Scan for the cell matching the given text and deliver its [X, Y] coordinate at center. 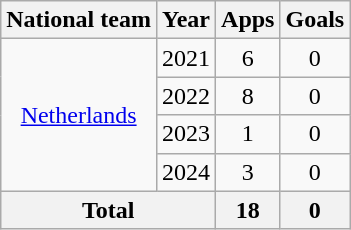
Netherlands [79, 115]
Total [108, 210]
Year [186, 20]
1 [248, 134]
3 [248, 172]
National team [79, 20]
6 [248, 58]
2022 [186, 96]
Apps [248, 20]
2021 [186, 58]
2023 [186, 134]
8 [248, 96]
2024 [186, 172]
Goals [315, 20]
18 [248, 210]
